Output the (x, y) coordinate of the center of the cell containing the given text.  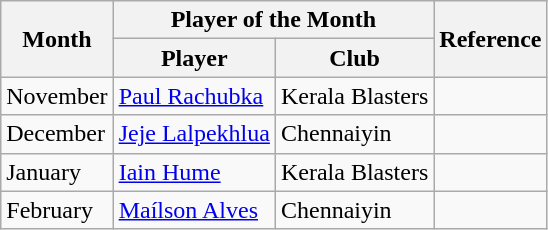
Reference (490, 39)
Jeje Lalpekhlua (194, 134)
November (57, 96)
Month (57, 39)
December (57, 134)
Maílson Alves (194, 210)
Iain Hume (194, 172)
February (57, 210)
Paul Rachubka (194, 96)
January (57, 172)
Player (194, 58)
Player of the Month (274, 20)
Club (354, 58)
